Detect which cell encompasses the target text, then output its (X, Y) center coordinate. 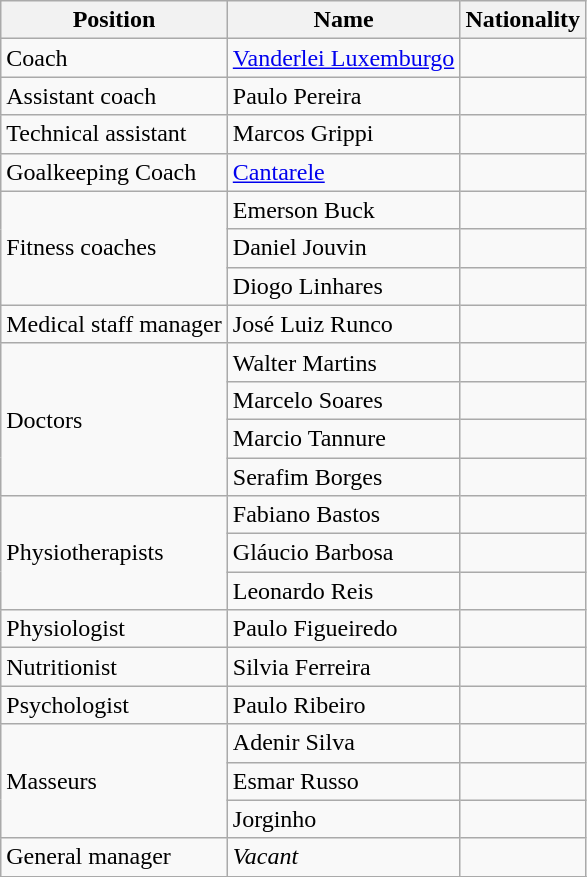
Position (114, 20)
Assistant coach (114, 96)
Masseurs (114, 781)
Nationality (523, 20)
Paulo Figueiredo (344, 629)
Fabiano Bastos (344, 515)
Walter Martins (344, 362)
Vanderlei Luxemburgo (344, 58)
Esmar Russo (344, 781)
Medical staff manager (114, 324)
Paulo Pereira (344, 96)
Name (344, 20)
Physiotherapists (114, 553)
José Luiz Runco (344, 324)
Emerson Buck (344, 210)
Gláucio Barbosa (344, 553)
Technical assistant (114, 134)
Serafim Borges (344, 477)
Cantarele (344, 172)
Nutritionist (114, 667)
Marcos Grippi (344, 134)
Paulo Ribeiro (344, 705)
Doctors (114, 419)
Physiologist (114, 629)
General manager (114, 857)
Marcelo Soares (344, 400)
Diogo Linhares (344, 286)
Coach (114, 58)
Vacant (344, 857)
Jorginho (344, 819)
Daniel Jouvin (344, 248)
Marcio Tannure (344, 438)
Silvia Ferreira (344, 667)
Psychologist (114, 705)
Leonardo Reis (344, 591)
Goalkeeping Coach (114, 172)
Adenir Silva (344, 743)
Fitness coaches (114, 248)
